Find where the given text appears and provide that cell's center as [x, y] coordinate. 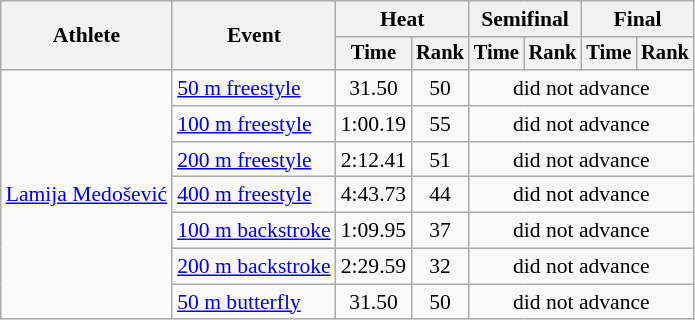
Athlete [86, 36]
32 [440, 267]
200 m freestyle [254, 160]
2:12.41 [374, 160]
100 m backstroke [254, 231]
1:00.19 [374, 124]
4:43.73 [374, 195]
2:29.59 [374, 267]
51 [440, 160]
44 [440, 195]
Semifinal [525, 19]
Final [637, 19]
50 m freestyle [254, 88]
200 m backstroke [254, 267]
Heat [402, 19]
400 m freestyle [254, 195]
50 m butterfly [254, 302]
Event [254, 36]
100 m freestyle [254, 124]
55 [440, 124]
37 [440, 231]
Lamija Medošević [86, 194]
1:09.95 [374, 231]
